Capture the cell that displays the provided text and extract its [X, Y] central coordinate. 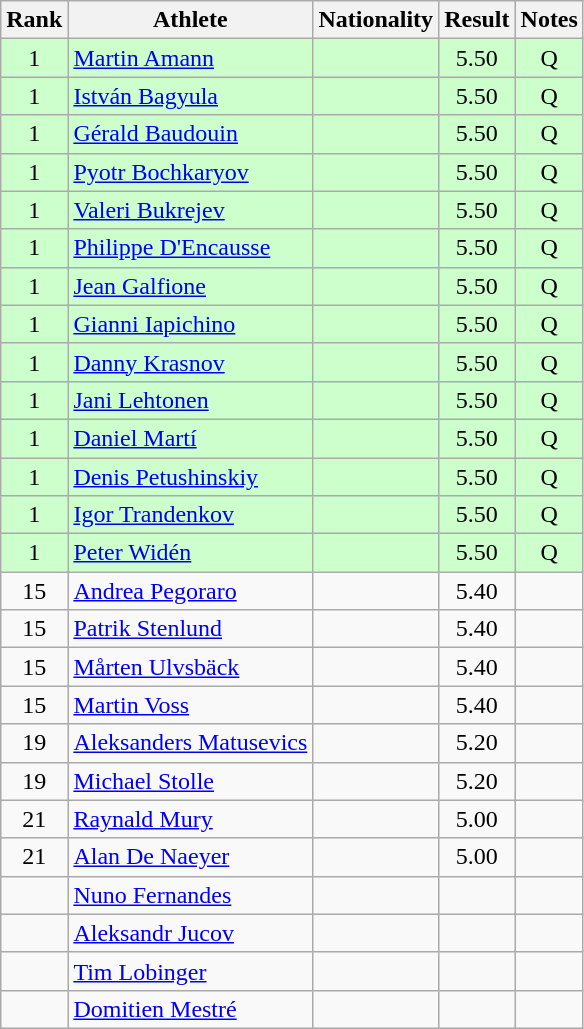
Aleksandr Jucov [190, 933]
Gianni Iapichino [190, 324]
Andrea Pegoraro [190, 591]
Jean Galfione [190, 286]
Aleksanders Matusevics [190, 743]
Pyotr Bochkaryov [190, 172]
Athlete [190, 20]
Mårten Ulvsbäck [190, 667]
Jani Lehtonen [190, 400]
István Bagyula [190, 96]
Result [477, 20]
Philippe D'Encausse [190, 248]
Danny Krasnov [190, 362]
Michael Stolle [190, 781]
Denis Petushinskiy [190, 477]
Raynald Mury [190, 819]
Gérald Baudouin [190, 134]
Igor Trandenkov [190, 515]
Peter Widén [190, 553]
Patrik Stenlund [190, 629]
Nuno Fernandes [190, 895]
Daniel Martí [190, 438]
Valeri Bukrejev [190, 210]
Martin Voss [190, 705]
Notes [549, 20]
Tim Lobinger [190, 971]
Rank [34, 20]
Alan De Naeyer [190, 857]
Domitien Mestré [190, 1009]
Nationality [376, 20]
Martin Amann [190, 58]
